Provide the (x, y) coordinate of the cell's center where the given text is located.  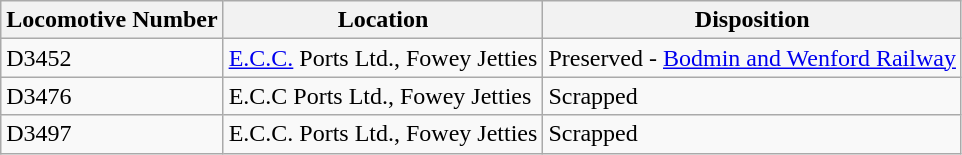
E.C.C Ports Ltd., Fowey Jetties (383, 96)
D3452 (112, 58)
Disposition (752, 20)
Locomotive Number (112, 20)
Preserved - Bodmin and Wenford Railway (752, 58)
D3497 (112, 134)
D3476 (112, 96)
Location (383, 20)
